Extract the (x, y) coordinate from the center of the cell holding the provided text.  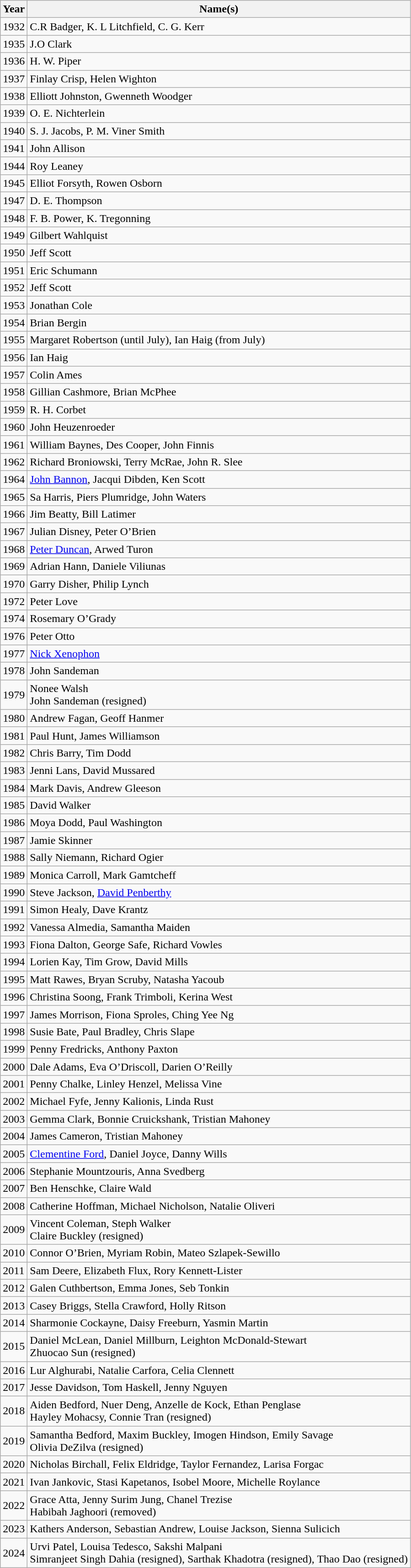
1994 (14, 962)
Brian Bergin (219, 323)
Julian Disney, Peter O’Brien (219, 532)
1983 (14, 770)
1991 (14, 910)
1993 (14, 945)
Vanessa Almedia, Samantha Maiden (219, 927)
Colin Ames (219, 375)
2000 (14, 1067)
1960 (14, 427)
Roy Leaney (219, 166)
Name(s) (219, 9)
Paul Hunt, James Williamson (219, 735)
Garry Disher, Philip Lynch (219, 584)
Margaret Robertson (until July), Ian Haig (from July) (219, 340)
Mark Davis, Andrew Gleeson (219, 788)
1986 (14, 823)
1989 (14, 875)
1992 (14, 927)
Peter Love (219, 601)
Samantha Bedford, Maxim Buckley, Imogen Hindson, Emily SavageOlivia DeZilva (resigned) (219, 1441)
Sally Niemann, Richard Ogier (219, 858)
Susie Bate, Paul Bradley, Chris Slape (219, 1032)
1968 (14, 549)
James Morrison, Fiona Sproles, Ching Yee Ng (219, 1014)
1980 (14, 718)
Connor O’Brien, Myriam Robin, Mateo Szlapek-Sewillo (219, 1253)
1938 (14, 96)
John Heuzenroeder (219, 427)
D. E. Thompson (219, 200)
1998 (14, 1032)
1979 (14, 695)
Elliott Johnston, Gwenneth Woodger (219, 96)
Jonathan Cole (219, 305)
1962 (14, 462)
Eric Schumann (219, 270)
2016 (14, 1370)
Gilbert Wahlquist (219, 236)
Ben Henschke, Claire Wald (219, 1189)
Peter Duncan, Arwed Turon (219, 549)
Galen Cuthbertson, Emma Jones, Seb Tonkin (219, 1288)
1935 (14, 44)
1974 (14, 619)
Stephanie Mountzouris, Anna Svedberg (219, 1171)
2005 (14, 1154)
Sa Harris, Piers Plumridge, John Waters (219, 497)
Ian Haig (219, 357)
Casey Briggs, Stella Crawford, Holly Ritson (219, 1305)
Michael Fyfe, Jenny Kalionis, Linda Rust (219, 1102)
2018 (14, 1411)
Jim Beatty, Bill Latimer (219, 514)
2024 (14, 1552)
1956 (14, 357)
Peter Otto (219, 636)
James Cameron, Tristian Mahoney (219, 1136)
Urvi Patel, Louisa Tedesco, Sakshi MalpaniSimranjeet Singh Dahia (resigned), Sarthak Khadotra (resigned), Thao Dao (resigned) (219, 1552)
2022 (14, 1506)
1978 (14, 671)
1947 (14, 200)
1945 (14, 183)
2001 (14, 1084)
Chris Barry, Tim Dodd (219, 753)
1982 (14, 753)
Finlay Crisp, Helen Wighton (219, 79)
2009 (14, 1229)
2013 (14, 1305)
1999 (14, 1049)
1988 (14, 858)
1949 (14, 236)
1953 (14, 305)
1932 (14, 27)
1937 (14, 79)
1951 (14, 270)
Catherine Hoffman, Michael Nicholson, Natalie Oliveri (219, 1206)
1972 (14, 601)
2014 (14, 1323)
1969 (14, 567)
Rosemary O’Grady (219, 619)
William Baynes, Des Cooper, John Finnis (219, 444)
1955 (14, 340)
1961 (14, 444)
2008 (14, 1206)
1985 (14, 806)
Jesse Davidson, Tom Haskell, Jenny Nguyen (219, 1388)
1995 (14, 979)
1940 (14, 131)
1996 (14, 997)
John Sandeman (219, 671)
John Allison (219, 148)
1958 (14, 392)
Simon Healy, Dave Krantz (219, 910)
F. B. Power, K. Tregonning (219, 218)
1990 (14, 892)
1964 (14, 479)
2012 (14, 1288)
John Bannon, Jacqui Dibden, Ken Scott (219, 479)
O. E. Nichterlein (219, 114)
1952 (14, 288)
Ivan Jankovic, Stasi Kapetanos, Isobel Moore, Michelle Roylance (219, 1482)
S. J. Jacobs, P. M. Viner Smith (219, 131)
1965 (14, 497)
1939 (14, 114)
Nicholas Birchall, Felix Eldridge, Taylor Fernandez, Larisa Forgac (219, 1465)
2021 (14, 1482)
Gemma Clark, Bonnie Cruickshank, Tristian Mahoney (219, 1119)
Jenni Lans, David Mussared (219, 770)
2010 (14, 1253)
Clementine Ford, Daniel Joyce, Danny Wills (219, 1154)
Christina Soong, Frank Trimboli, Kerina West (219, 997)
J.O Clark (219, 44)
2023 (14, 1529)
Year (14, 9)
Fiona Dalton, George Safe, Richard Vowles (219, 945)
1966 (14, 514)
2006 (14, 1171)
1957 (14, 375)
Adrian Hann, Daniele Viliunas (219, 567)
Daniel McLean, Daniel Millburn, Leighton McDonald-StewartZhuocao Sun (resigned) (219, 1346)
Lur Alghurabi, Natalie Carfora, Celia Clennett (219, 1370)
1950 (14, 253)
1941 (14, 148)
Matt Rawes, Bryan Scruby, Natasha Yacoub (219, 979)
Richard Broniowski, Terry McRae, John R. Slee (219, 462)
2002 (14, 1102)
H. W. Piper (219, 61)
2004 (14, 1136)
Elliot Forsyth, Rowen Osborn (219, 183)
Sam Deere, Elizabeth Flux, Rory Kennett-Lister (219, 1271)
Kathers Anderson, Sebastian Andrew, Louise Jackson, Sienna Sulicich (219, 1529)
Grace Atta, Jenny Surim Jung, Chanel TreziseHabibah Jaghoori (removed) (219, 1506)
Steve Jackson, David Penberthy (219, 892)
1944 (14, 166)
1936 (14, 61)
2011 (14, 1271)
1981 (14, 735)
2019 (14, 1441)
2017 (14, 1388)
Penny Fredricks, Anthony Paxton (219, 1049)
2007 (14, 1189)
1997 (14, 1014)
1977 (14, 654)
Monica Carroll, Mark Gamtcheff (219, 875)
R. H. Corbet (219, 410)
1948 (14, 218)
1976 (14, 636)
David Walker (219, 806)
Nonee WalshJohn Sandeman (resigned) (219, 695)
2020 (14, 1465)
1987 (14, 840)
2003 (14, 1119)
Jamie Skinner (219, 840)
1984 (14, 788)
2015 (14, 1346)
Sharmonie Cockayne, Daisy Freeburn, Yasmin Martin (219, 1323)
Penny Chalke, Linley Henzel, Melissa Vine (219, 1084)
1967 (14, 532)
Andrew Fagan, Geoff Hanmer (219, 718)
Dale Adams, Eva O’Driscoll, Darien O’Reilly (219, 1067)
1970 (14, 584)
Moya Dodd, Paul Washington (219, 823)
Nick Xenophon (219, 654)
Vincent Coleman, Steph WalkerClaire Buckley (resigned) (219, 1229)
Lorien Kay, Tim Grow, David Mills (219, 962)
1959 (14, 410)
C.R Badger, K. L Litchfield, C. G. Kerr (219, 27)
1954 (14, 323)
Gillian Cashmore, Brian McPhee (219, 392)
Aiden Bedford, Nuer Deng, Anzelle de Kock, Ethan PenglaseHayley Mohacsy, Connie Tran (resigned) (219, 1411)
